Return [X, Y] of the center of cell containing provided text 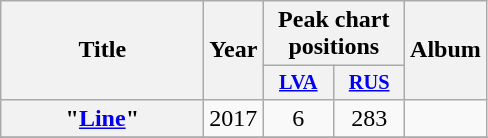
"Line" [102, 118]
Peak chart positions [334, 34]
Year [234, 50]
Album [446, 50]
Title [102, 50]
LVA [298, 83]
2017 [234, 118]
RUS [370, 83]
6 [298, 118]
283 [370, 118]
